Detect which cell encompasses the target text, then output its (X, Y) center coordinate. 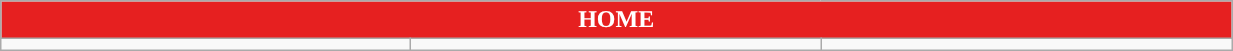
HOME (616, 20)
